Locate the cell with the specified text and output its [x, y] center coordinate. 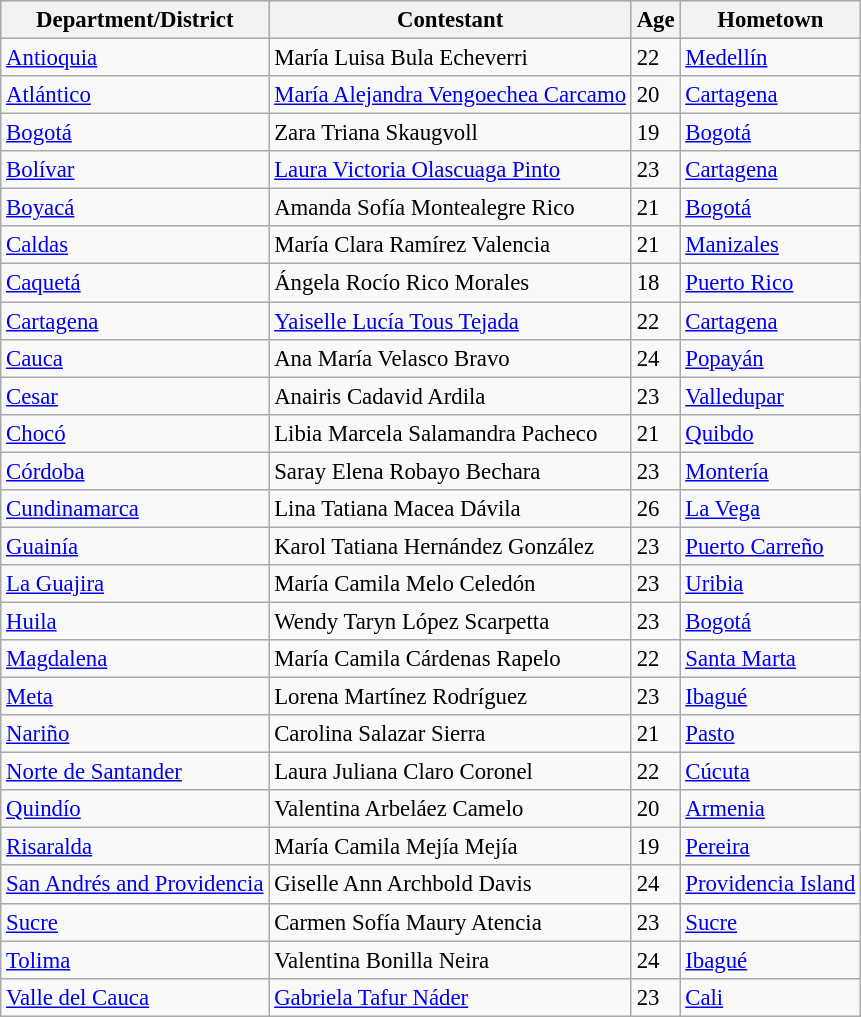
Quindío [135, 809]
Antioquia [135, 58]
Libia Marcela Salamandra Pacheco [450, 433]
Popayán [770, 358]
Tolima [135, 960]
Saray Elena Robayo Bechara [450, 471]
Amanda Sofía Montealegre Rico [450, 208]
Valentina Arbeláez Camelo [450, 809]
Norte de Santander [135, 772]
Carolina Salazar Sierra [450, 734]
Hometown [770, 20]
María Luisa Bula Echeverri [450, 58]
Medellín [770, 58]
Magdalena [135, 659]
Laura Victoria Olascuaga Pinto [450, 170]
Cali [770, 997]
Córdoba [135, 471]
Chocó [135, 433]
Bolívar [135, 170]
Department/District [135, 20]
Yaiselle Lucía Tous Tejada [450, 321]
Santa Marta [770, 659]
Ana María Velasco Bravo [450, 358]
Lorena Martínez Rodríguez [450, 697]
26 [656, 509]
Caldas [135, 245]
Valledupar [770, 396]
Pereira [770, 847]
María Alejandra Vengoechea Carcamo [450, 95]
Atlántico [135, 95]
Carmen Sofía Maury Atencia [450, 922]
María Camila Cárdenas Rapelo [450, 659]
Providencia Island [770, 885]
Puerto Carreño [770, 546]
Armenia [770, 809]
Cesar [135, 396]
La Vega [770, 509]
Karol Tatiana Hernández González [450, 546]
Risaralda [135, 847]
Zara Triana Skaugvoll [450, 133]
Contestant [450, 20]
Anairis Cadavid Ardila [450, 396]
Cauca [135, 358]
Caquetá [135, 283]
Nariño [135, 734]
Puerto Rico [770, 283]
Lina Tatiana Macea Dávila [450, 509]
Gabriela Tafur Náder [450, 997]
María Clara Ramírez Valencia [450, 245]
María Camila Mejía Mejía [450, 847]
18 [656, 283]
Ángela Rocío Rico Morales [450, 283]
Pasto [770, 734]
Cundinamarca [135, 509]
María Camila Melo Celedón [450, 584]
La Guajira [135, 584]
Guainía [135, 546]
Montería [770, 471]
San Andrés and Providencia [135, 885]
Valle del Cauca [135, 997]
Age [656, 20]
Quibdo [770, 433]
Wendy Taryn López Scarpetta [450, 621]
Boyacá [135, 208]
Huila [135, 621]
Valentina Bonilla Neira [450, 960]
Laura Juliana Claro Coronel [450, 772]
Giselle Ann Archbold Davis [450, 885]
Cúcuta [770, 772]
Meta [135, 697]
Manizales [770, 245]
Uribia [770, 584]
